Locate the cell with the specified text and output its [x, y] center coordinate. 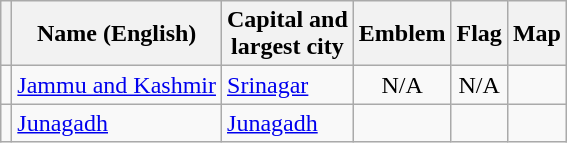
Capital and largest city [288, 34]
Jammu and Kashmir [117, 85]
Map [536, 34]
Name (English) [117, 34]
Flag [479, 34]
Emblem [402, 34]
Srinagar [288, 85]
